Return [X, Y] of the center of cell containing provided text 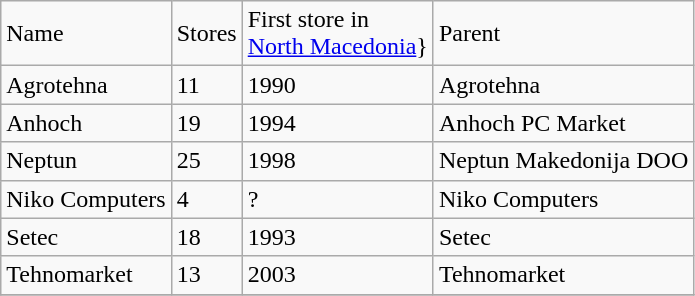
25 [206, 161]
Anhoch PC Market [563, 123]
? [338, 199]
Name [86, 34]
4 [206, 199]
1990 [338, 85]
1998 [338, 161]
19 [206, 123]
Neptun Makedonija DOO [563, 161]
18 [206, 237]
1994 [338, 123]
1993 [338, 237]
11 [206, 85]
Anhoch [86, 123]
Stores [206, 34]
Neptun [86, 161]
Parent [563, 34]
First store inNorth Macedonia} [338, 34]
2003 [338, 275]
13 [206, 275]
